Capture the cell that displays the provided text and extract its (x, y) central coordinate. 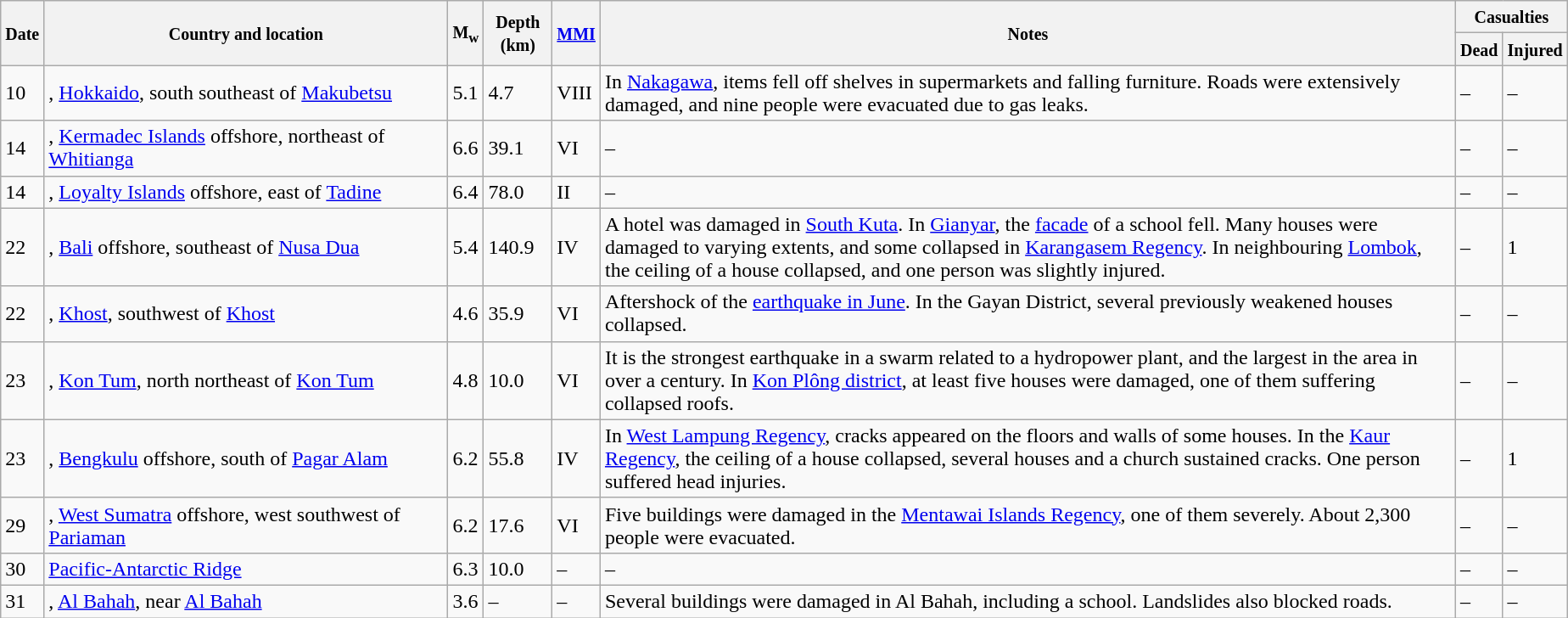
, Hokkaido, south southeast of Makubetsu (246, 93)
Injured (1535, 49)
5.1 (466, 93)
VIII (577, 93)
, Al Bahah, near Al Bahah (246, 601)
Pacific-Antarctic Ridge (246, 569)
78.0 (518, 192)
6.4 (466, 192)
II (577, 192)
6.6 (466, 148)
Mw (466, 33)
31 (22, 601)
, Khost, southwest of Khost (246, 314)
30 (22, 569)
, Kermadec Islands offshore, northeast of Whitianga (246, 148)
, Loyalty Islands offshore, east of Tadine (246, 192)
17.6 (518, 525)
4.8 (466, 380)
5.4 (466, 247)
6.3 (466, 569)
4.7 (518, 93)
Country and location (246, 33)
39.1 (518, 148)
3.6 (466, 601)
Several buildings were damaged in Al Bahah, including a school. Landslides also blocked roads. (1028, 601)
Aftershock of the earthquake in June. In the Gayan District, several previously weakened houses collapsed. (1028, 314)
140.9 (518, 247)
10 (22, 93)
, West Sumatra offshore, west southwest of Pariaman (246, 525)
4.6 (466, 314)
55.8 (518, 458)
, Kon Tum, north northeast of Kon Tum (246, 380)
Five buildings were damaged in the Mentawai Islands Regency, one of them severely. About 2,300 people were evacuated. (1028, 525)
, Bengkulu offshore, south of Pagar Alam (246, 458)
Depth (km) (518, 33)
, Bali offshore, southeast of Nusa Dua (246, 247)
Casualties (1511, 17)
29 (22, 525)
35.9 (518, 314)
Notes (1028, 33)
MMI (577, 33)
Dead (1479, 49)
Date (22, 33)
